Identify which cell holds the provided text, then report its (x, y) central coordinate. 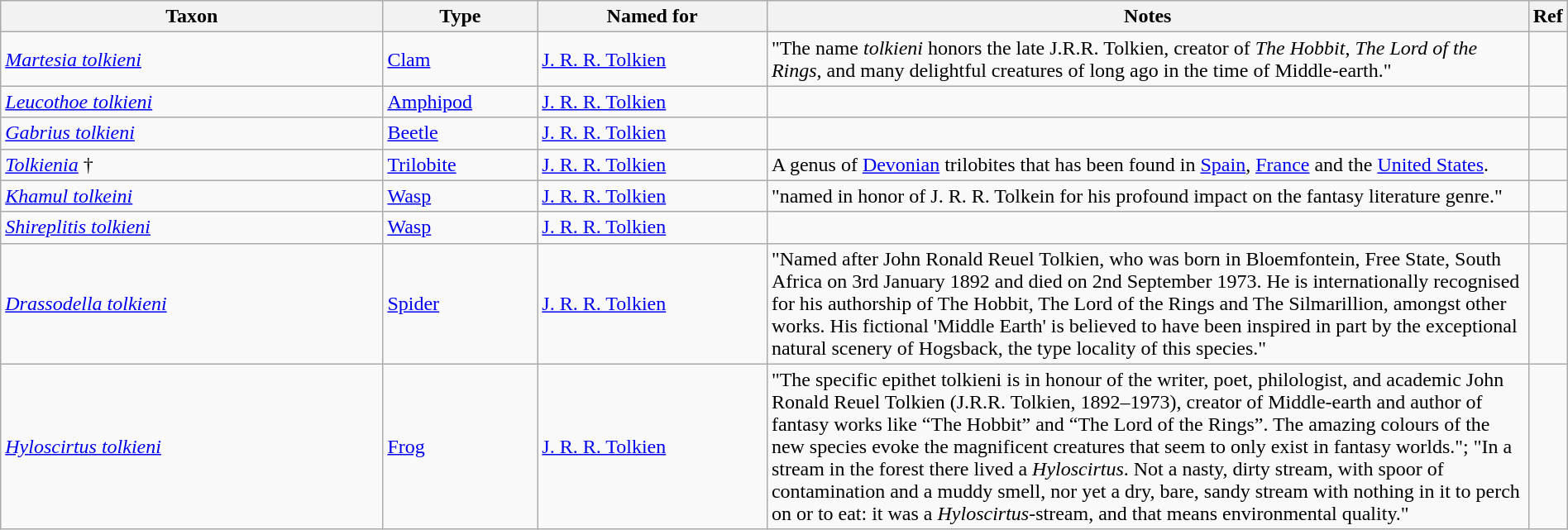
Tolkienia † (192, 165)
Trilobite (460, 165)
Type (460, 17)
A genus of Devonian trilobites that has been found in Spain, France and the United States. (1148, 165)
Frog (460, 446)
Clam (460, 60)
Notes (1148, 17)
Shireplitis tolkieni (192, 227)
Gabrius tolkieni (192, 133)
Named for (653, 17)
Ref (1548, 17)
Hyloscirtus tolkieni (192, 446)
Khamul tolkeini (192, 196)
Amphipod (460, 102)
Beetle (460, 133)
Martesia tolkieni (192, 60)
"named in honor of J. R. R. Tolkein for his profound impact on the fantasy literature genre." (1148, 196)
Leucothoe tolkieni (192, 102)
Drassodella tolkieni (192, 303)
Taxon (192, 17)
Spider (460, 303)
